Locate the cell with the specified text and output its (X, Y) center coordinate. 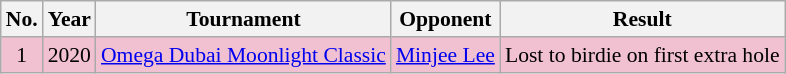
Result (642, 19)
No. (22, 19)
1 (22, 55)
2020 (70, 55)
Opponent (446, 19)
Tournament (244, 19)
Minjee Lee (446, 55)
Year (70, 19)
Lost to birdie on first extra hole (642, 55)
Omega Dubai Moonlight Classic (244, 55)
